Pinpoint the cell where the given text exists, returning its [x, y] midpoint coordinate. 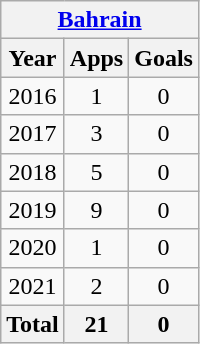
2020 [33, 248]
Bahrain [100, 20]
2018 [33, 172]
Apps [96, 58]
2 [96, 286]
5 [96, 172]
Year [33, 58]
2019 [33, 210]
2017 [33, 134]
2021 [33, 286]
3 [96, 134]
Goals [164, 58]
9 [96, 210]
21 [96, 324]
Total [33, 324]
2016 [33, 96]
